Identify which cell holds the provided text, then report its [x, y] central coordinate. 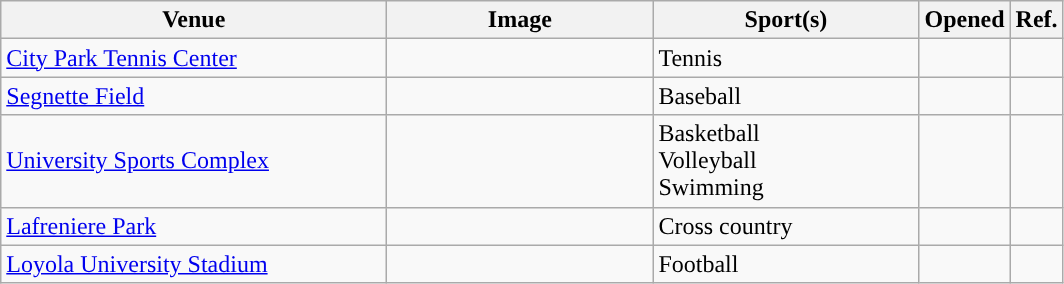
Cross country [786, 226]
Basketball Volleyball Swimming [786, 161]
Ref. [1036, 20]
Sport(s) [786, 20]
Tennis [786, 58]
Venue [194, 20]
Loyola University Stadium [194, 264]
City Park Tennis Center [194, 58]
Image [520, 20]
Lafreniere Park [194, 226]
University Sports Complex [194, 161]
Football [786, 264]
Opened [964, 20]
Baseball [786, 96]
Segnette Field [194, 96]
